Pinpoint the cell where the given text exists, returning its (X, Y) midpoint coordinate. 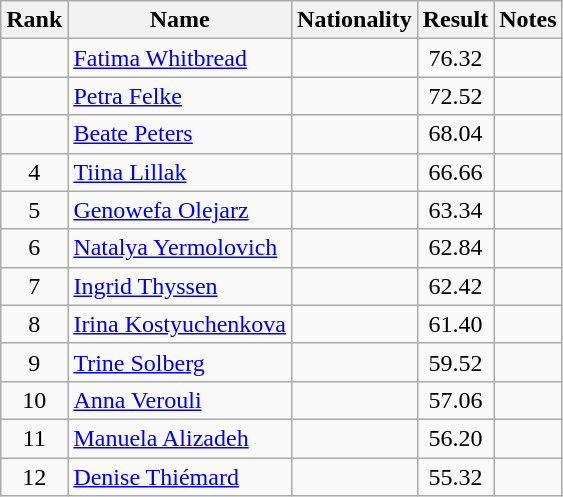
8 (34, 324)
Manuela Alizadeh (180, 438)
61.40 (455, 324)
Beate Peters (180, 134)
Genowefa Olejarz (180, 210)
10 (34, 400)
9 (34, 362)
62.84 (455, 248)
56.20 (455, 438)
Nationality (355, 20)
55.32 (455, 477)
Tiina Lillak (180, 172)
5 (34, 210)
6 (34, 248)
57.06 (455, 400)
Trine Solberg (180, 362)
76.32 (455, 58)
Irina Kostyuchenkova (180, 324)
12 (34, 477)
7 (34, 286)
62.42 (455, 286)
63.34 (455, 210)
Name (180, 20)
Petra Felke (180, 96)
Ingrid Thyssen (180, 286)
Natalya Yermolovich (180, 248)
72.52 (455, 96)
Fatima Whitbread (180, 58)
11 (34, 438)
Notes (528, 20)
66.66 (455, 172)
4 (34, 172)
Rank (34, 20)
Anna Verouli (180, 400)
68.04 (455, 134)
Denise Thiémard (180, 477)
Result (455, 20)
59.52 (455, 362)
